Pinpoint the cell where the given text exists, returning its (x, y) midpoint coordinate. 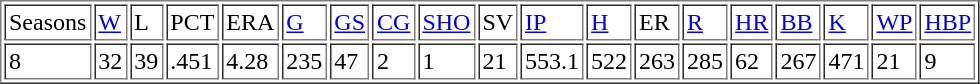
H (610, 22)
1 (446, 62)
553.1 (552, 62)
235 (304, 62)
471 (846, 62)
G (304, 22)
HBP (948, 22)
IP (552, 22)
SHO (446, 22)
285 (706, 62)
ERA (250, 22)
263 (658, 62)
ER (658, 22)
522 (610, 62)
39 (146, 62)
BB (798, 22)
L (146, 22)
Seasons (47, 22)
W (110, 22)
PCT (192, 22)
32 (110, 62)
CG (394, 22)
.451 (192, 62)
8 (47, 62)
HR (752, 22)
SV (498, 22)
4.28 (250, 62)
62 (752, 62)
WP (894, 22)
R (706, 22)
2 (394, 62)
K (846, 22)
267 (798, 62)
GS (350, 22)
47 (350, 62)
9 (948, 62)
